Return [x, y] of the center of cell containing provided text 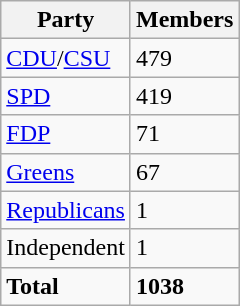
419 [184, 96]
479 [184, 58]
CDU/CSU [66, 58]
FDP [66, 134]
Greens [66, 172]
67 [184, 172]
Members [184, 20]
71 [184, 134]
Independent [66, 248]
Total [66, 286]
SPD [66, 96]
Republicans [66, 210]
Party [66, 20]
1038 [184, 286]
